Determine the (x, y) coordinate at the center of the cell enclosing the given text.  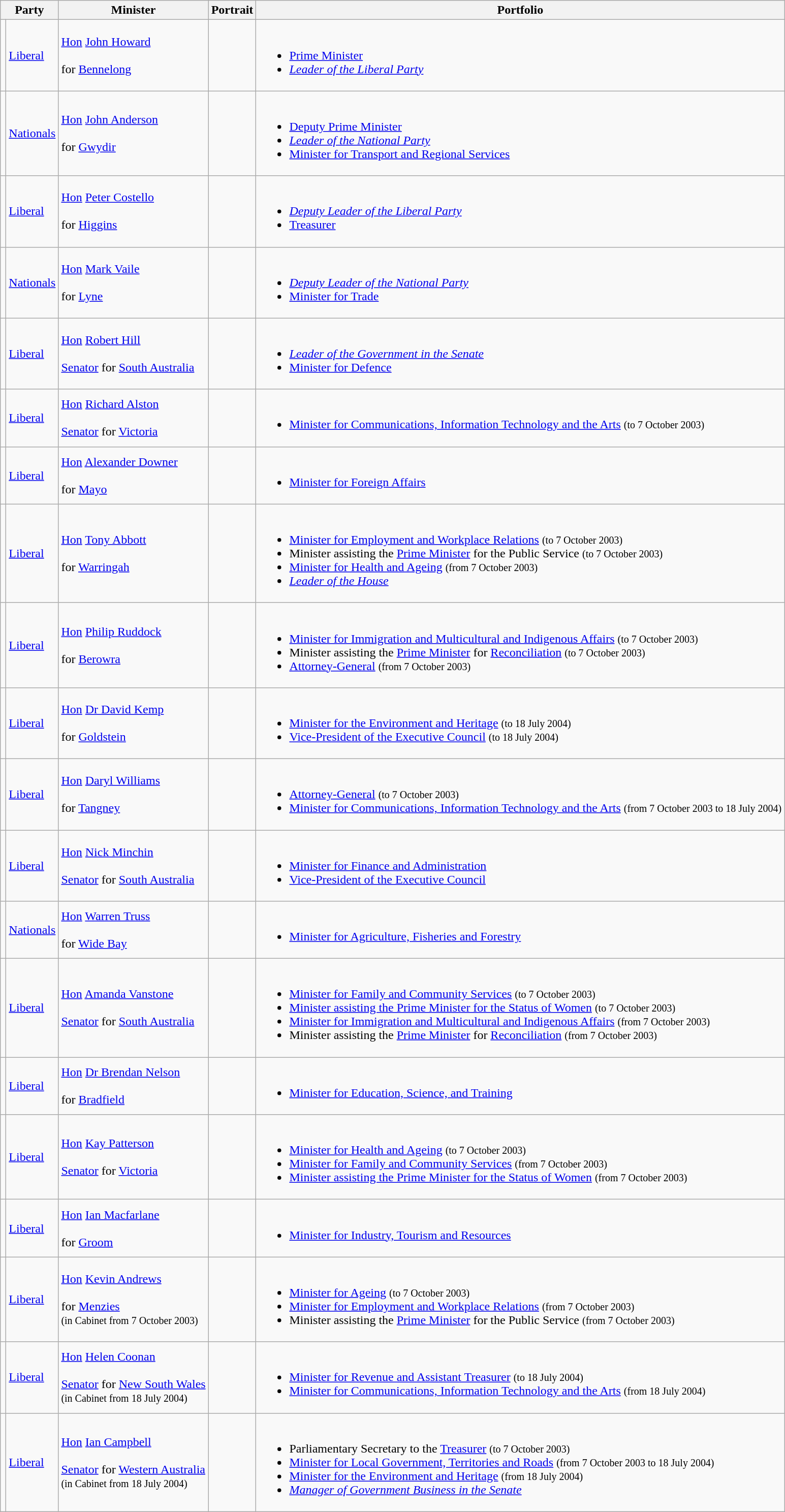
Minister (133, 10)
Deputy Leader of the National PartyMinister for Trade (520, 282)
Hon Amanda Vanstone Senator for South Australia (133, 1008)
Hon Ian Campbell Senator for Western Australia (in Cabinet from 18 July 2004) (133, 1462)
Hon Peter Costello for Higgins (133, 211)
Hon Warren Truss for Wide Bay (133, 930)
Minister for Finance and AdministrationVice-President of the Executive Council (520, 866)
Hon Nick Minchin Senator for South Australia (133, 866)
Minister for Foreign Affairs (520, 476)
Minister for the Environment and Heritage (to 18 July 2004)Vice-President of the Executive Council (to 18 July 2004) (520, 723)
Minister for Revenue and Assistant Treasurer (to 18 July 2004)Minister for Communications, Information Technology and the Arts (from 18 July 2004) (520, 1377)
Hon Helen Coonan Senator for New South Wales (in Cabinet from 18 July 2004) (133, 1377)
Hon Kevin Andrews for Menzies (in Cabinet from 7 October 2003) (133, 1300)
Prime MinisterLeader of the Liberal Party (520, 55)
Hon John Anderson for Gwydir (133, 133)
Attorney-General (to 7 October 2003)Minister for Communications, Information Technology and the Arts (from 7 October 2003 to 18 July 2004) (520, 794)
Hon Tony Abbott for Warringah (133, 553)
Hon Dr David Kemp for Goldstein (133, 723)
Hon John Howard for Bennelong (133, 55)
Portrait (232, 10)
Hon Richard Alston Senator for Victoria (133, 418)
Minister for Education, Science, and Training (520, 1086)
Party (29, 10)
Hon Philip Ruddock for Berowra (133, 645)
Hon Dr Brendan Nelson for Bradfield (133, 1086)
Deputy Prime MinisterLeader of the National PartyMinister for Transport and Regional Services (520, 133)
Minister for Agriculture, Fisheries and Forestry (520, 930)
Minister for Industry, Tourism and Resources (520, 1228)
Hon Kay Patterson Senator for Victoria (133, 1157)
Hon Robert Hill Senator for South Australia (133, 354)
Leader of the Government in the SenateMinister for Defence (520, 354)
Hon Ian Macfarlane for Groom (133, 1228)
Deputy Leader of the Liberal PartyTreasurer (520, 211)
Minister for Communications, Information Technology and the Arts (to 7 October 2003) (520, 418)
Hon Daryl Williams for Tangney (133, 794)
Hon Alexander Downer for Mayo (133, 476)
Hon Mark Vaile for Lyne (133, 282)
Portfolio (520, 10)
